Pinpoint the cell where the given text exists, returning its [X, Y] midpoint coordinate. 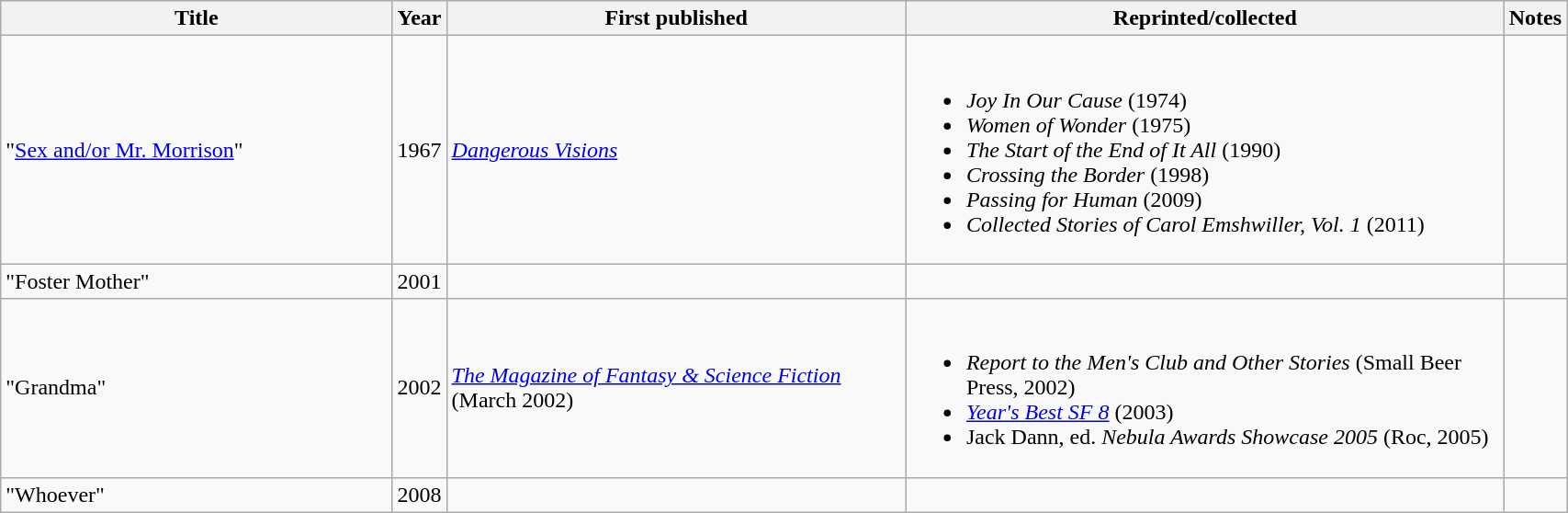
Report to the Men's Club and Other Stories (Small Beer Press, 2002)Year's Best SF 8 (2003)Jack Dann, ed. Nebula Awards Showcase 2005 (Roc, 2005) [1205, 388]
Year [419, 18]
1967 [419, 150]
Dangerous Visions [676, 150]
"Foster Mother" [197, 281]
"Whoever" [197, 495]
"Grandma" [197, 388]
2008 [419, 495]
"Sex and/or Mr. Morrison" [197, 150]
The Magazine of Fantasy & Science Fiction (March 2002) [676, 388]
Title [197, 18]
First published [676, 18]
Reprinted/collected [1205, 18]
Notes [1535, 18]
2001 [419, 281]
2002 [419, 388]
